Return the (x, y) coordinate for the center point of the cell that contains the specified text.  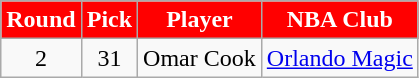
2 (41, 58)
Pick (109, 20)
NBA Club (340, 20)
31 (109, 58)
Player (200, 20)
Omar Cook (200, 58)
Orlando Magic (340, 58)
Round (41, 20)
